Search for the cell housing the specified text and yield its (x, y) center coordinate. 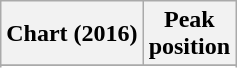
Peak position (189, 34)
Chart (2016) (72, 34)
